Search for the cell housing the specified text and yield its (x, y) center coordinate. 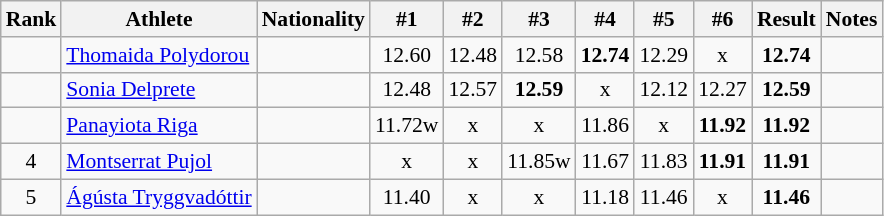
#5 (664, 19)
Sonia Delprete (158, 90)
12.12 (664, 90)
Notes (852, 19)
Nationality (314, 19)
4 (32, 162)
#2 (472, 19)
12.29 (664, 55)
12.58 (539, 55)
Athlete (158, 19)
#3 (539, 19)
Rank (32, 19)
5 (32, 197)
Result (786, 19)
#6 (722, 19)
11.67 (606, 162)
12.60 (407, 55)
Montserrat Pujol (158, 162)
11.72w (407, 126)
11.86 (606, 126)
12.57 (472, 90)
11.40 (407, 197)
11.83 (664, 162)
11.85w (539, 162)
#4 (606, 19)
12.27 (722, 90)
Thomaida Polydorou (158, 55)
#1 (407, 19)
Ágústa Tryggvadóttir (158, 197)
11.18 (606, 197)
Panayiota Riga (158, 126)
